Capture the cell that displays the provided text and extract its (x, y) central coordinate. 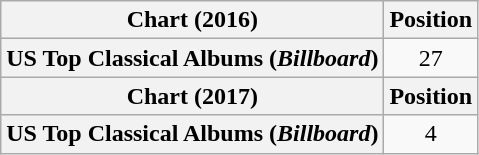
Chart (2016) (192, 20)
Chart (2017) (192, 96)
27 (431, 58)
4 (431, 134)
